Output the (x, y) coordinate of the center of the cell containing the given text.  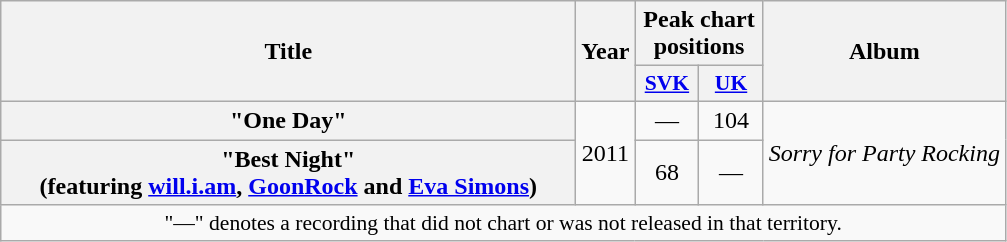
Sorry for Party Rocking (884, 152)
SVK (667, 84)
"One Day" (288, 120)
Year (606, 52)
Title (288, 52)
2011 (606, 152)
Album (884, 52)
104 (731, 120)
UK (731, 84)
68 (667, 172)
Peak chart positions (699, 34)
"Best Night"(featuring will.i.am, GoonRock and Eva Simons) (288, 172)
"—" denotes a recording that did not chart or was not released in that territory. (504, 223)
